Detect which cell encompasses the target text, then output its (x, y) center coordinate. 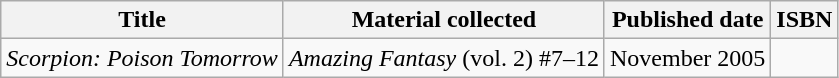
ISBN (804, 20)
Title (142, 20)
Scorpion: Poison Tomorrow (142, 58)
November 2005 (687, 58)
Material collected (444, 20)
Amazing Fantasy (vol. 2) #7–12 (444, 58)
Published date (687, 20)
